Pinpoint the cell where the given text exists, returning its (x, y) midpoint coordinate. 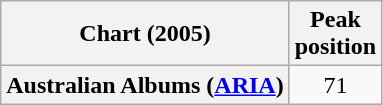
71 (335, 85)
Australian Albums (ARIA) (145, 85)
Peakposition (335, 34)
Chart (2005) (145, 34)
